Extract the (x, y) coordinate from the center of the cell holding the provided text.  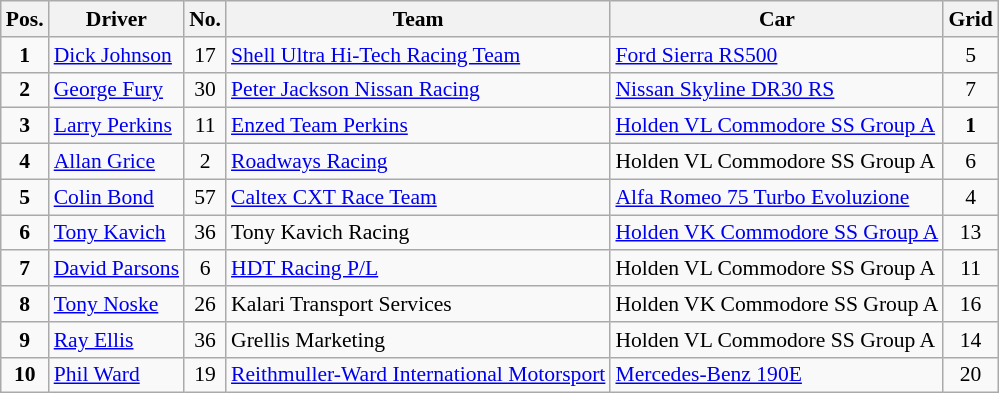
Peter Jackson Nissan Racing (418, 90)
No. (205, 19)
16 (970, 304)
Car (776, 19)
19 (205, 375)
17 (205, 55)
Ford Sierra RS500 (776, 55)
Roadways Racing (418, 162)
Kalari Transport Services (418, 304)
Grid (970, 19)
Alfa Romeo 75 Turbo Evoluzione (776, 197)
Dick Johnson (116, 55)
Shell Ultra Hi-Tech Racing Team (418, 55)
8 (25, 304)
George Fury (116, 90)
20 (970, 375)
3 (25, 126)
13 (970, 233)
Reithmuller-Ward International Motorsport (418, 375)
Tony Kavich (116, 233)
30 (205, 90)
Phil Ward (116, 375)
Allan Grice (116, 162)
14 (970, 340)
Driver (116, 19)
Ray Ellis (116, 340)
Enzed Team Perkins (418, 126)
Tony Kavich Racing (418, 233)
9 (25, 340)
26 (205, 304)
57 (205, 197)
Team (418, 19)
Larry Perkins (116, 126)
Pos. (25, 19)
Mercedes-Benz 190E (776, 375)
HDT Racing P/L (418, 269)
10 (25, 375)
Tony Noske (116, 304)
Nissan Skyline DR30 RS (776, 90)
Caltex CXT Race Team (418, 197)
David Parsons (116, 269)
Colin Bond (116, 197)
Grellis Marketing (418, 340)
